Return the [x, y] coordinate for the center point of the cell that contains the specified text.  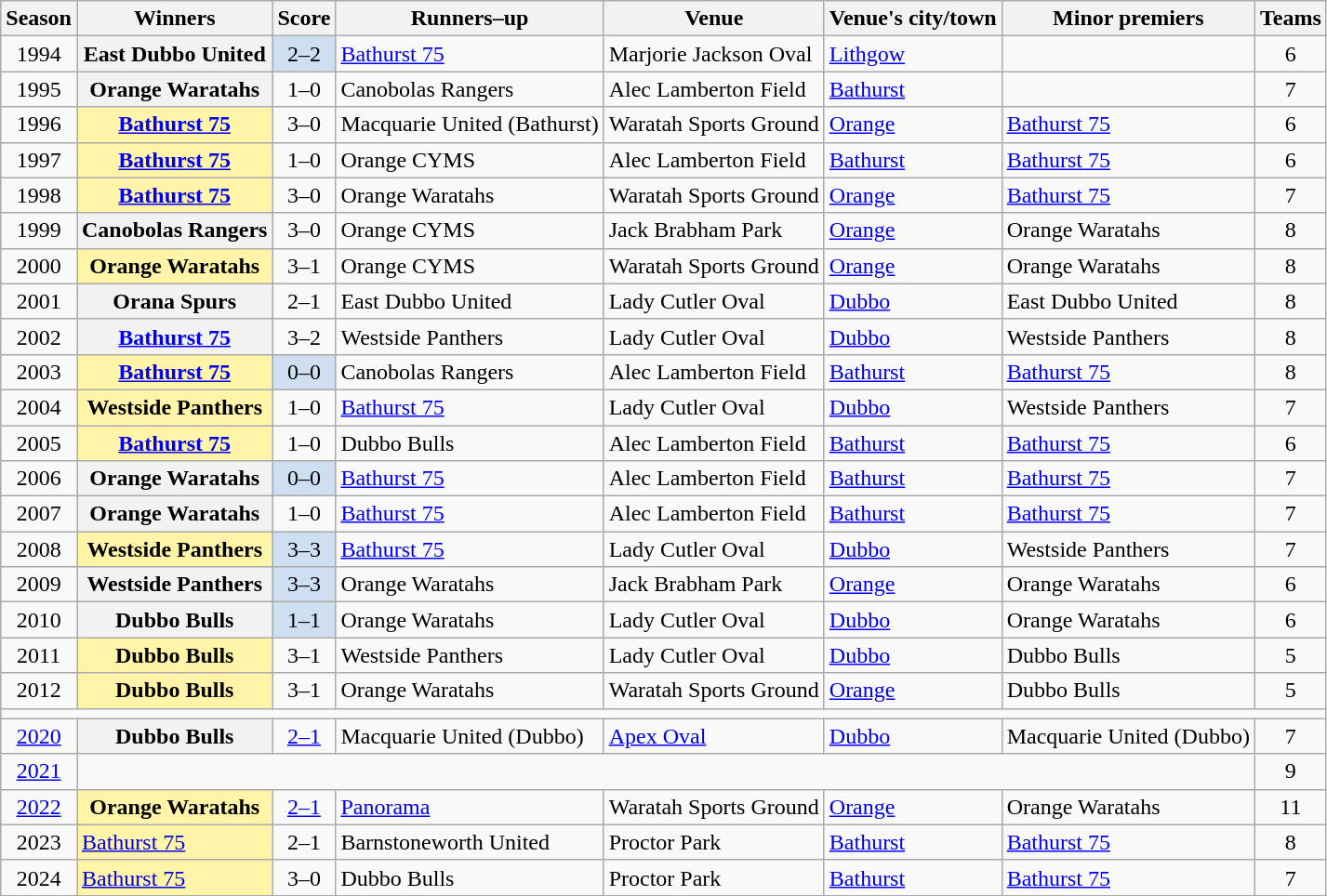
2006 [39, 479]
11 [1291, 807]
Barnstoneworth United [470, 842]
2007 [39, 514]
2000 [39, 266]
2005 [39, 443]
Lithgow [913, 54]
1999 [39, 231]
Minor premiers [1128, 19]
2004 [39, 407]
2021 [39, 771]
Apex Oval [714, 736]
Orana Spurs [174, 301]
1995 [39, 89]
2023 [39, 842]
Season [39, 19]
2024 [39, 877]
1994 [39, 54]
Runners–up [470, 19]
2009 [39, 585]
2008 [39, 549]
Winners [174, 19]
3–2 [304, 336]
2–2 [304, 54]
1997 [39, 160]
2010 [39, 620]
Panorama [470, 807]
Marjorie Jackson Oval [714, 54]
Teams [1291, 19]
Macquarie United (Bathurst) [470, 125]
2001 [39, 301]
Venue [714, 19]
Venue's city/town [913, 19]
2022 [39, 807]
2002 [39, 336]
2020 [39, 736]
9 [1291, 771]
2011 [39, 655]
2003 [39, 372]
1–1 [304, 620]
2012 [39, 691]
1996 [39, 125]
Score [304, 19]
1998 [39, 195]
